Scan for the cell matching the given text and deliver its [X, Y] coordinate at center. 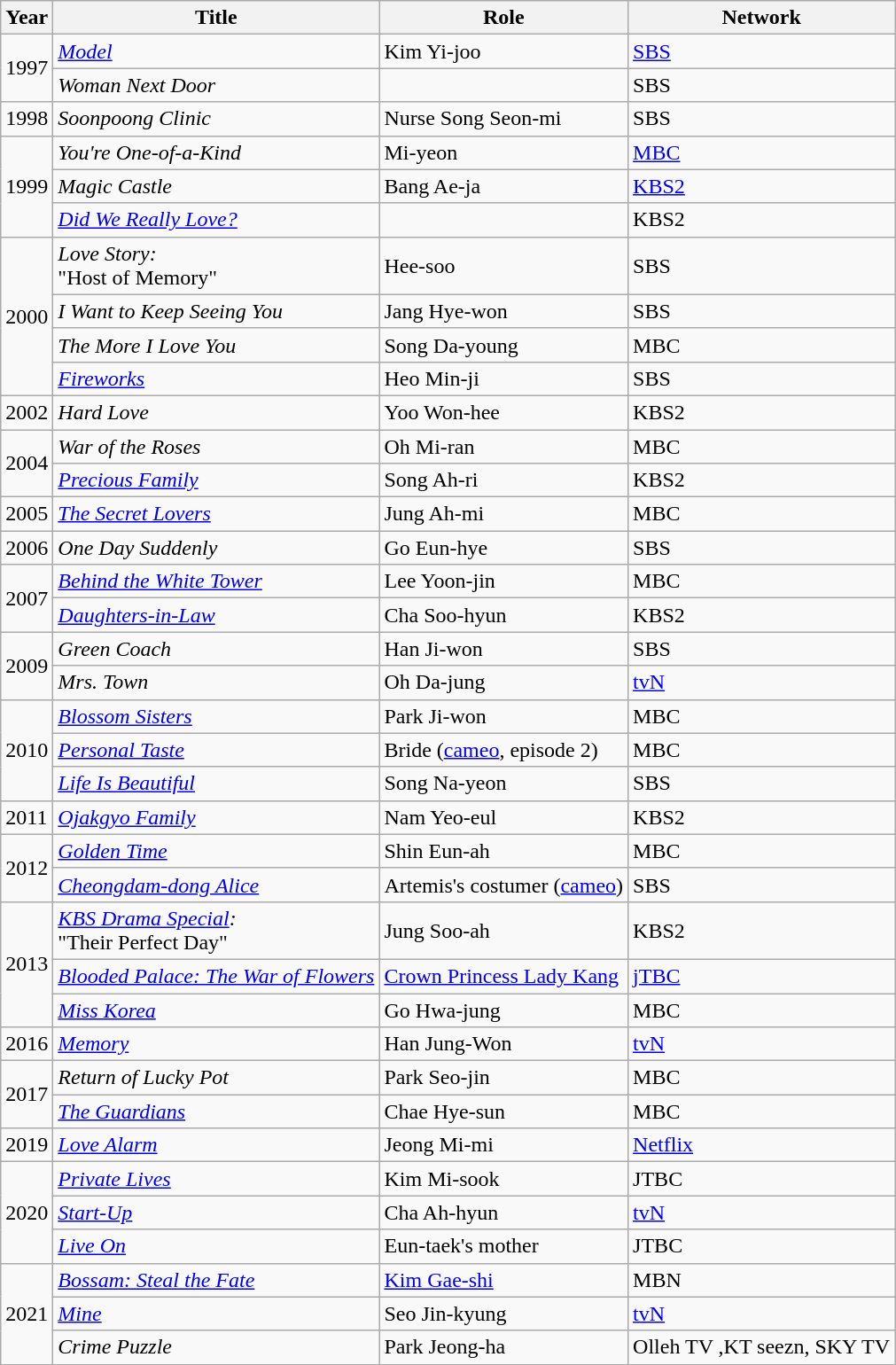
Miss Korea [216, 1010]
Memory [216, 1044]
Heo Min-ji [503, 378]
Soonpoong Clinic [216, 119]
Mi-yeon [503, 152]
Han Ji-won [503, 649]
War of the Roses [216, 446]
1997 [27, 68]
Lee Yoon-jin [503, 581]
One Day Suddenly [216, 548]
Kim Mi-sook [503, 1179]
Kim Yi-joo [503, 51]
Eun-taek's mother [503, 1246]
Crime Puzzle [216, 1347]
Kim Gae-shi [503, 1280]
jTBC [762, 976]
2005 [27, 514]
2021 [27, 1314]
Jung Ah-mi [503, 514]
Cheongdam-dong Alice [216, 885]
Start-Up [216, 1213]
You're One-of-a-Kind [216, 152]
2012 [27, 868]
Go Hwa-jung [503, 1010]
2002 [27, 412]
2013 [27, 964]
Live On [216, 1246]
Title [216, 18]
Fireworks [216, 378]
Seo Jin-kyung [503, 1314]
Ojakgyo Family [216, 817]
Bossam: Steal the Fate [216, 1280]
Green Coach [216, 649]
Shin Eun-ah [503, 851]
Bride (cameo, episode 2) [503, 750]
Love Alarm [216, 1145]
Netflix [762, 1145]
Return of Lucky Pot [216, 1078]
Role [503, 18]
Artemis's costumer (cameo) [503, 885]
Year [27, 18]
The Secret Lovers [216, 514]
Hee-soo [503, 266]
2019 [27, 1145]
Jeong Mi-mi [503, 1145]
Network [762, 18]
The More I Love You [216, 345]
Go Eun-hye [503, 548]
Personal Taste [216, 750]
Model [216, 51]
Behind the White Tower [216, 581]
2010 [27, 750]
2011 [27, 817]
Private Lives [216, 1179]
2004 [27, 463]
2017 [27, 1095]
1999 [27, 186]
Oh Mi-ran [503, 446]
2007 [27, 598]
Cha Soo-hyun [503, 615]
2009 [27, 666]
Precious Family [216, 480]
Life Is Beautiful [216, 784]
Daughters-in-Law [216, 615]
Jung Soo-ah [503, 931]
Love Story:"Host of Memory" [216, 266]
Park Jeong-ha [503, 1347]
2016 [27, 1044]
Song Na-yeon [503, 784]
I Want to Keep Seeing You [216, 311]
Golden Time [216, 851]
Song Da-young [503, 345]
Chae Hye-sun [503, 1111]
Did We Really Love? [216, 220]
Song Ah-ri [503, 480]
Jang Hye-won [503, 311]
Park Seo-jin [503, 1078]
Yoo Won-hee [503, 412]
Magic Castle [216, 186]
The Guardians [216, 1111]
Hard Love [216, 412]
Crown Princess Lady Kang [503, 976]
Han Jung-Won [503, 1044]
2006 [27, 548]
1998 [27, 119]
MBN [762, 1280]
Park Ji-won [503, 716]
Blooded Palace: The War of Flowers [216, 976]
Blossom Sisters [216, 716]
Olleh TV ,KT seezn, SKY TV [762, 1347]
2020 [27, 1213]
2000 [27, 316]
Nurse Song Seon-mi [503, 119]
Woman Next Door [216, 85]
Nam Yeo-eul [503, 817]
Bang Ae-ja [503, 186]
Mine [216, 1314]
Mrs. Town [216, 682]
Cha Ah-hyun [503, 1213]
KBS Drama Special:"Their Perfect Day" [216, 931]
Oh Da-jung [503, 682]
